Identify which cell holds the provided text, then report its (X, Y) central coordinate. 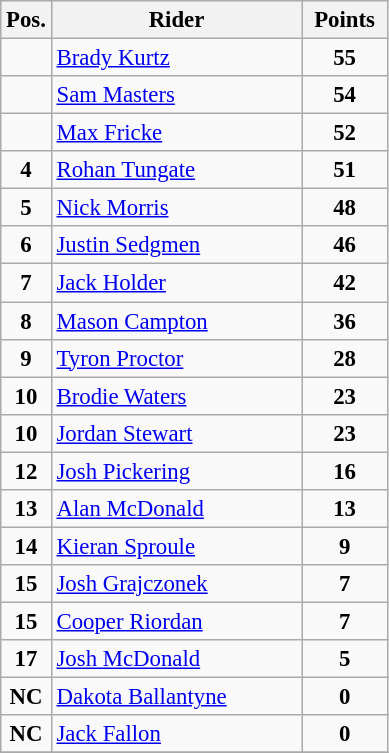
8 (26, 321)
Pos. (26, 20)
54 (345, 95)
Jack Fallon (176, 734)
Josh McDonald (176, 659)
Points (345, 20)
Rider (176, 20)
16 (345, 471)
28 (345, 358)
52 (345, 133)
Brady Kurtz (176, 58)
Josh Grajczonek (176, 584)
Alan McDonald (176, 509)
Max Fricke (176, 133)
6 (26, 245)
55 (345, 58)
51 (345, 170)
Dakota Ballantyne (176, 697)
Rohan Tungate (176, 170)
12 (26, 471)
Jack Holder (176, 283)
14 (26, 546)
46 (345, 245)
Mason Campton (176, 321)
Cooper Riordan (176, 621)
Kieran Sproule (176, 546)
36 (345, 321)
4 (26, 170)
48 (345, 208)
17 (26, 659)
Brodie Waters (176, 396)
Nick Morris (176, 208)
Sam Masters (176, 95)
Josh Pickering (176, 471)
Tyron Proctor (176, 358)
42 (345, 283)
Jordan Stewart (176, 433)
Justin Sedgmen (176, 245)
